Determine the (x, y) coordinate at the center of the cell enclosing the given text.  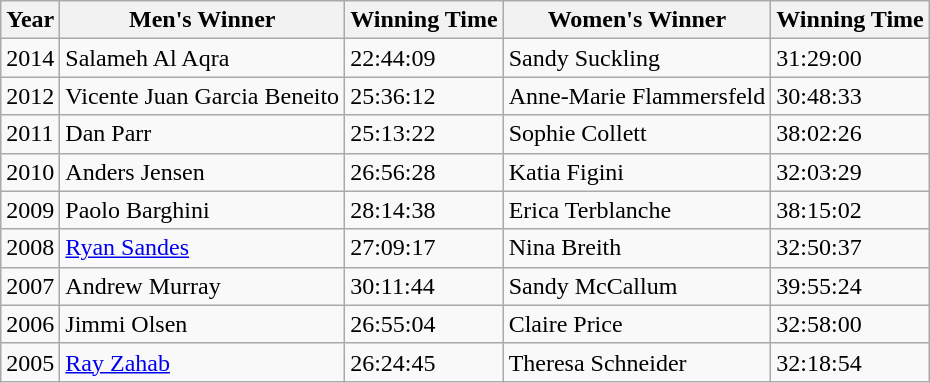
39:55:24 (850, 286)
Andrew Murray (202, 286)
Women's Winner (637, 20)
2011 (30, 134)
Sophie Collett (637, 134)
32:50:37 (850, 248)
25:36:12 (424, 96)
2010 (30, 172)
Men's Winner (202, 20)
2012 (30, 96)
2014 (30, 58)
Year (30, 20)
2008 (30, 248)
Anne-Marie Flammersfeld (637, 96)
Dan Parr (202, 134)
Sandy Suckling (637, 58)
2007 (30, 286)
Sandy McCallum (637, 286)
Jimmi Olsen (202, 324)
Ray Zahab (202, 362)
Salameh Al Aqra (202, 58)
38:15:02 (850, 210)
26:24:45 (424, 362)
32:03:29 (850, 172)
32:58:00 (850, 324)
Vicente Juan Garcia Beneito (202, 96)
27:09:17 (424, 248)
30:48:33 (850, 96)
Nina Breith (637, 248)
Claire Price (637, 324)
Theresa Schneider (637, 362)
Paolo Barghini (202, 210)
2009 (30, 210)
30:11:44 (424, 286)
Ryan Sandes (202, 248)
2005 (30, 362)
Katia Figini (637, 172)
26:56:28 (424, 172)
26:55:04 (424, 324)
28:14:38 (424, 210)
Anders Jensen (202, 172)
31:29:00 (850, 58)
38:02:26 (850, 134)
22:44:09 (424, 58)
32:18:54 (850, 362)
2006 (30, 324)
Erica Terblanche (637, 210)
25:13:22 (424, 134)
